Identify which cell holds the provided text, then report its [X, Y] central coordinate. 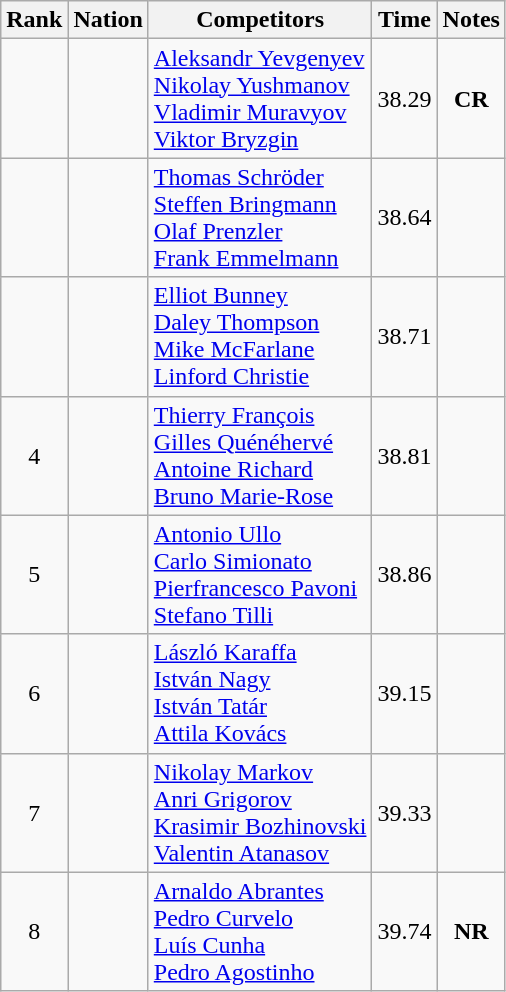
Thomas SchröderSteffen BringmannOlaf PrenzlerFrank Emmelmann [260, 218]
5 [34, 574]
7 [34, 812]
Thierry FrançoisGilles QuénéhervéAntoine RichardBruno Marie-Rose [260, 456]
Elliot BunneyDaley ThompsonMike McFarlaneLinford Christie [260, 336]
Aleksandr YevgenyevNikolay YushmanovVladimir MuravyovViktor Bryzgin [260, 98]
Antonio UlloCarlo SimionatoPierfrancesco PavoniStefano Tilli [260, 574]
Nikolay MarkovAnri GrigorovKrasimir BozhinovskiValentin Atanasov [260, 812]
NR [471, 932]
Competitors [260, 20]
Rank [34, 20]
CR [471, 98]
László KaraffaIstván NagyIstván TatárAttila Kovács [260, 694]
39.74 [404, 932]
Nation [108, 20]
38.29 [404, 98]
Arnaldo AbrantesPedro CurveloLuís CunhaPedro Agostinho [260, 932]
39.15 [404, 694]
39.33 [404, 812]
8 [34, 932]
38.81 [404, 456]
6 [34, 694]
4 [34, 456]
38.71 [404, 336]
38.86 [404, 574]
Time [404, 20]
Notes [471, 20]
38.64 [404, 218]
